Return the [x, y] coordinate for the center point of the cell that contains the specified text.  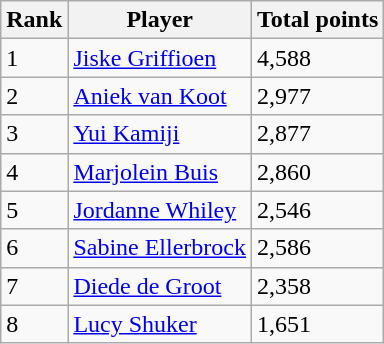
2,546 [318, 210]
8 [34, 324]
2,358 [318, 286]
Total points [318, 20]
Jordanne Whiley [160, 210]
6 [34, 248]
5 [34, 210]
3 [34, 134]
1 [34, 58]
Aniek van Koot [160, 96]
1,651 [318, 324]
2,877 [318, 134]
2,977 [318, 96]
Sabine Ellerbrock [160, 248]
Marjolein Buis [160, 172]
Jiske Griffioen [160, 58]
Rank [34, 20]
7 [34, 286]
Yui Kamiji [160, 134]
2,860 [318, 172]
2,586 [318, 248]
Player [160, 20]
4 [34, 172]
Diede de Groot [160, 286]
Lucy Shuker [160, 324]
2 [34, 96]
4,588 [318, 58]
